Provide the (x, y) coordinate of the cell's center where the given text is located.  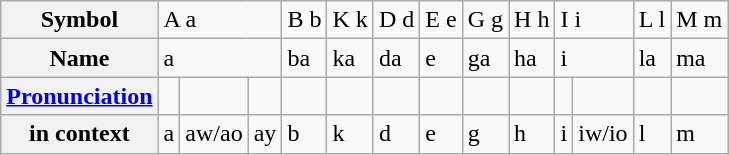
K k (350, 20)
G g (485, 20)
D d (396, 20)
H h (532, 20)
L l (652, 20)
I i (594, 20)
da (396, 58)
k (350, 134)
ga (485, 58)
in context (80, 134)
h (532, 134)
E e (441, 20)
aw/ao (214, 134)
d (396, 134)
B b (304, 20)
Name (80, 58)
b (304, 134)
iw/io (603, 134)
g (485, 134)
l (652, 134)
ay (265, 134)
A a (220, 20)
Symbol (80, 20)
Pronunciation (80, 96)
ka (350, 58)
ba (304, 58)
la (652, 58)
M m (700, 20)
ha (532, 58)
m (700, 134)
ma (700, 58)
